Search for the cell housing the specified text and yield its [x, y] center coordinate. 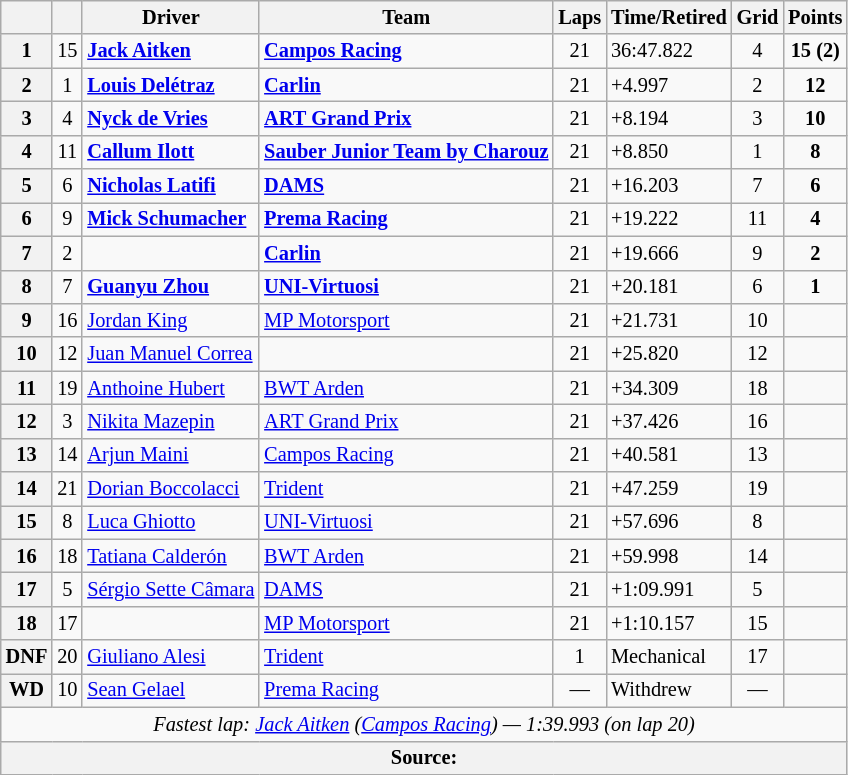
Arjun Maini [170, 455]
Jordan King [170, 320]
Sérgio Sette Câmara [170, 589]
+8.850 [669, 152]
+25.820 [669, 354]
+37.426 [669, 421]
Nikita Mazepin [170, 421]
Laps [580, 17]
+57.696 [669, 522]
Giuliano Alesi [170, 657]
+4.997 [669, 85]
Jack Aitken [170, 51]
+47.259 [669, 489]
Mick Schumacher [170, 219]
+8.194 [669, 118]
Sauber Junior Team by Charouz [406, 152]
+19.666 [669, 253]
+21.731 [669, 320]
Callum Ilott [170, 152]
Anthoine Hubert [170, 388]
Luca Ghiotto [170, 522]
Fastest lap: Jack Aitken (Campos Racing) — 1:39.993 (on lap 20) [424, 724]
+59.998 [669, 556]
Dorian Boccolacci [170, 489]
+1:09.991 [669, 589]
WD [27, 690]
+16.203 [669, 186]
20 [67, 657]
+34.309 [669, 388]
Juan Manuel Correa [170, 354]
Withdrew [669, 690]
Grid [758, 17]
15 (2) [815, 51]
36:47.822 [669, 51]
Sean Gelael [170, 690]
Driver [170, 17]
Guanyu Zhou [170, 287]
Nyck de Vries [170, 118]
Tatiana Calderón [170, 556]
Source: [424, 758]
Time/Retired [669, 17]
+1:10.157 [669, 623]
Points [815, 17]
Mechanical [669, 657]
+20.181 [669, 287]
DNF [27, 657]
+19.222 [669, 219]
Louis Delétraz [170, 85]
Nicholas Latifi [170, 186]
Team [406, 17]
+40.581 [669, 455]
